Provide the [X, Y] coordinate of the cell's center where the given text is located.  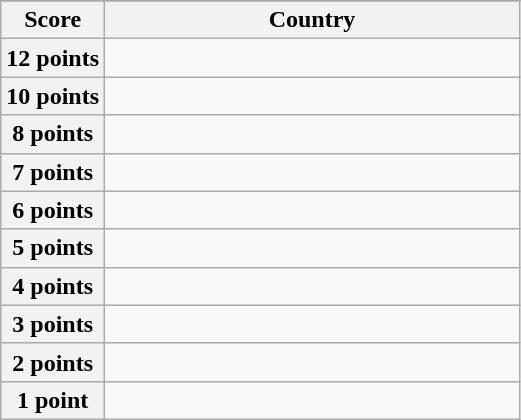
2 points [53, 362]
Score [53, 20]
3 points [53, 324]
Country [312, 20]
12 points [53, 58]
6 points [53, 210]
5 points [53, 248]
4 points [53, 286]
8 points [53, 134]
7 points [53, 172]
1 point [53, 400]
10 points [53, 96]
